Extract the [X, Y] coordinate from the center of the cell holding the provided text.  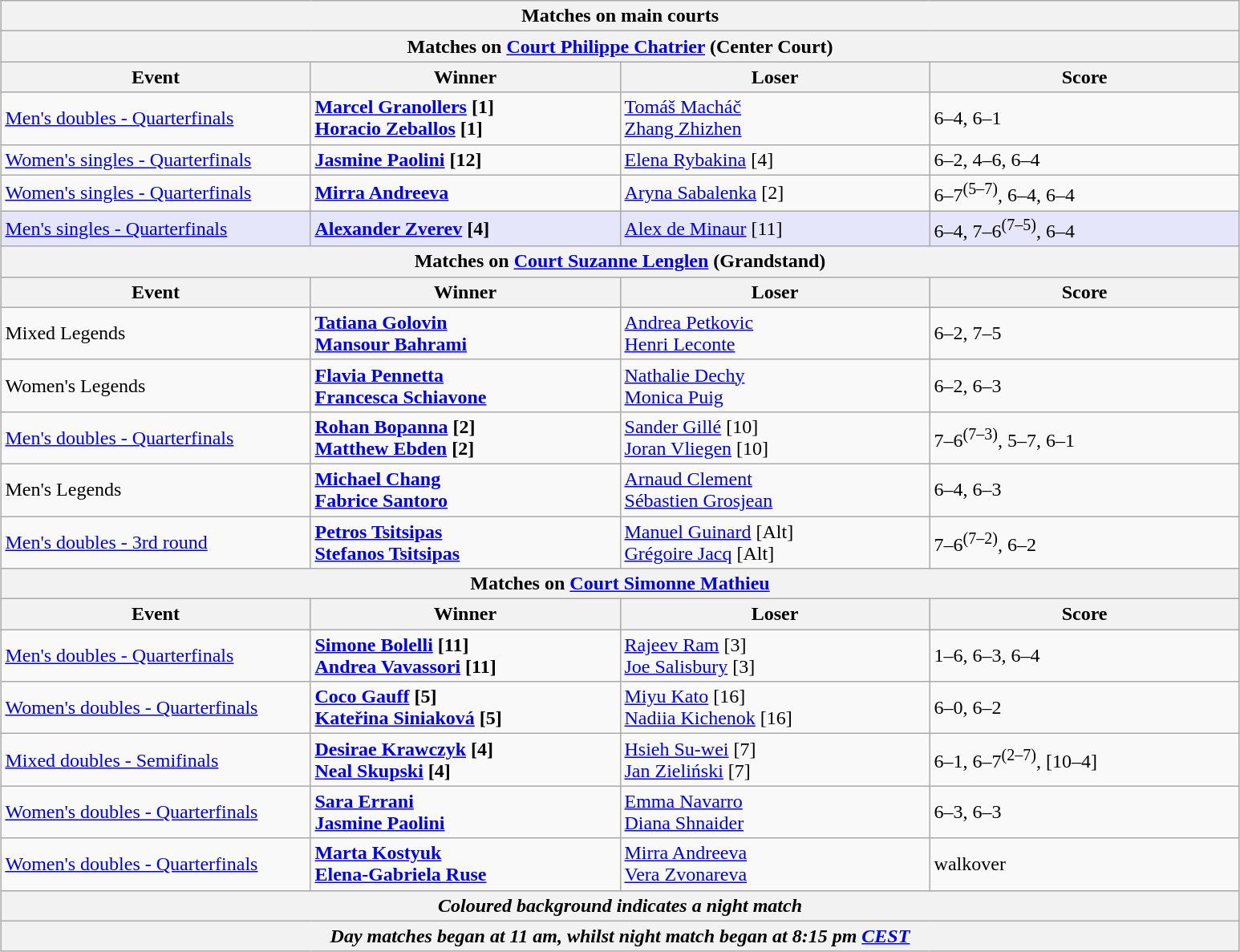
6–2, 7–5 [1084, 334]
Coloured background indicates a night match [620, 905]
Women's Legends [156, 385]
6–3, 6–3 [1084, 812]
Marcel Granollers [1] Horacio Zeballos [1] [465, 119]
Matches on main courts [620, 16]
Jasmine Paolini [12] [465, 160]
Mixed doubles - Semifinals [156, 760]
6–0, 6–2 [1084, 707]
6–4, 7–6(7–5), 6–4 [1084, 229]
Matches on Court Suzanne Lenglen (Grandstand) [620, 261]
Sara Errani Jasmine Paolini [465, 812]
7–6(7–2), 6–2 [1084, 542]
6–7(5–7), 6–4, 6–4 [1084, 192]
Arnaud Clement Sébastien Grosjean [775, 489]
6–4, 6–1 [1084, 119]
Men's Legends [156, 489]
Mirra Andreeva Vera Zvonareva [775, 865]
Marta Kostyuk Elena-Gabriela Ruse [465, 865]
Day matches began at 11 am, whilst night match began at 8:15 pm CEST [620, 936]
Simone Bolelli [11] Andrea Vavassori [11] [465, 656]
6–1, 6–7(2–7), [10–4] [1084, 760]
6–4, 6–3 [1084, 489]
6–2, 6–3 [1084, 385]
Miyu Kato [16] Nadiia Kichenok [16] [775, 707]
Matches on Court Simonne Mathieu [620, 584]
6–2, 4–6, 6–4 [1084, 160]
Matches on Court Philippe Chatrier (Center Court) [620, 47]
Men's singles - Quarterfinals [156, 229]
Mixed Legends [156, 334]
Mirra Andreeva [465, 192]
Tomáš Macháč Zhang Zhizhen [775, 119]
Flavia Pennetta Francesca Schiavone [465, 385]
Petros Tsitsipas Stefanos Tsitsipas [465, 542]
Rajeev Ram [3] Joe Salisbury [3] [775, 656]
Coco Gauff [5] Kateřina Siniaková [5] [465, 707]
Michael Chang Fabrice Santoro [465, 489]
Rohan Bopanna [2] Matthew Ebden [2] [465, 438]
Aryna Sabalenka [2] [775, 192]
Manuel Guinard [Alt] Grégoire Jacq [Alt] [775, 542]
Nathalie Dechy Monica Puig [775, 385]
Emma Navarro Diana Shnaider [775, 812]
Sander Gillé [10] Joran Vliegen [10] [775, 438]
Alex de Minaur [11] [775, 229]
Alexander Zverev [4] [465, 229]
Elena Rybakina [4] [775, 160]
1–6, 6–3, 6–4 [1084, 656]
Andrea Petkovic Henri Leconte [775, 334]
Men's doubles - 3rd round [156, 542]
Desirae Krawczyk [4] Neal Skupski [4] [465, 760]
7–6(7–3), 5–7, 6–1 [1084, 438]
Tatiana Golovin Mansour Bahrami [465, 334]
walkover [1084, 865]
Hsieh Su-wei [7] Jan Zieliński [7] [775, 760]
